For the text-containing cell, return its midpoint in (x, y) coordinate format. 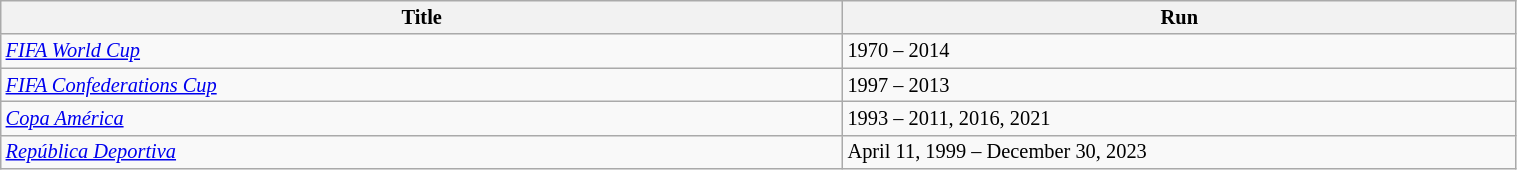
Title (422, 17)
FIFA Confederations Cup (422, 85)
1993 – 2011, 2016, 2021 (1180, 118)
1997 – 2013 (1180, 85)
Copa América (422, 118)
Run (1180, 17)
FIFA World Cup (422, 51)
April 11, 1999 – December 30, 2023 (1180, 152)
República Deportiva (422, 152)
1970 – 2014 (1180, 51)
